From the cell containing the given text, extract its center point as [X, Y] coordinate. 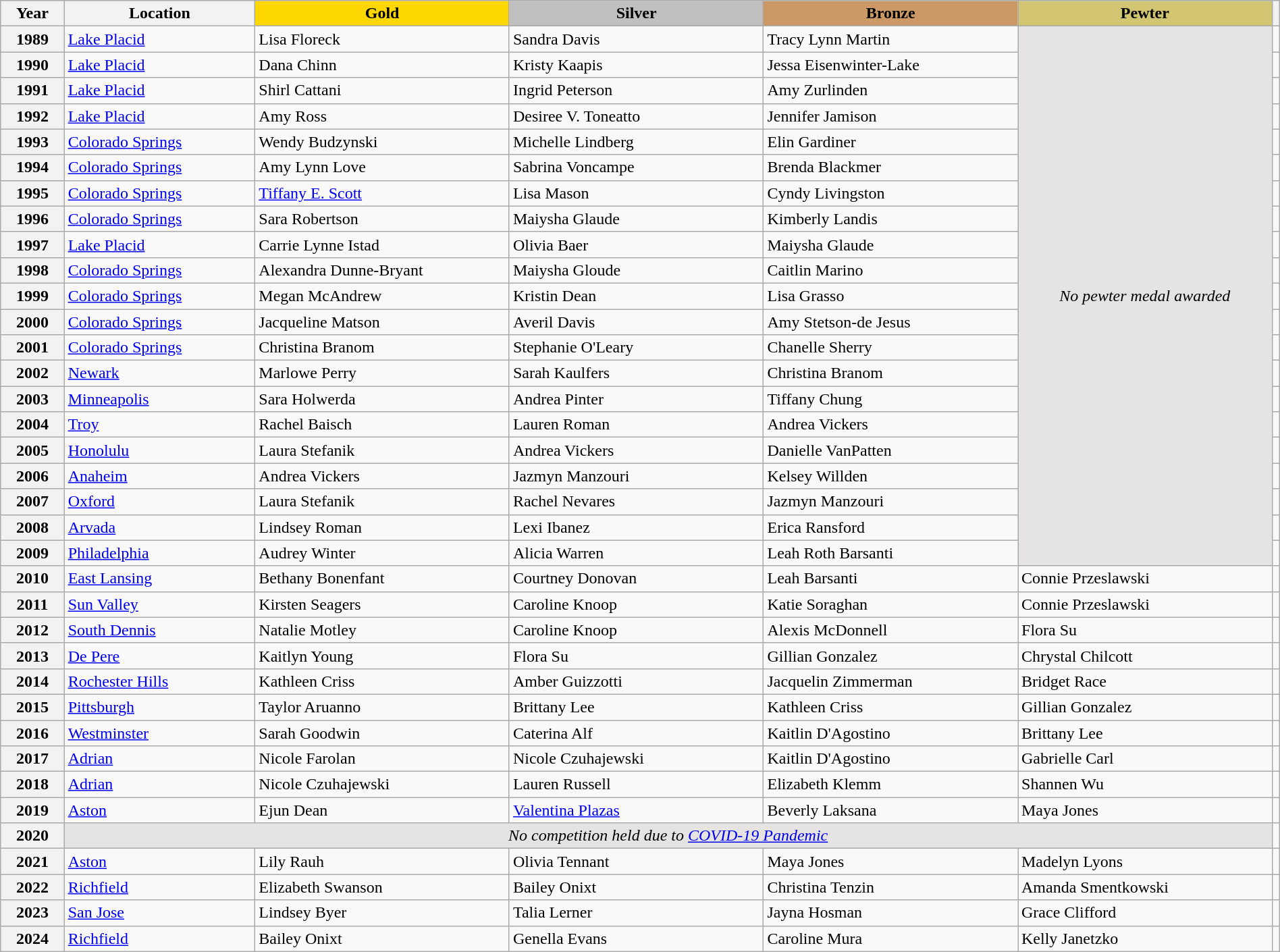
Caterina Alf [636, 733]
Stephanie O'Leary [636, 348]
2010 [32, 579]
Location [159, 14]
Bronze [891, 14]
East Lansing [159, 579]
2006 [32, 476]
Desiree V. Toneatto [636, 116]
Madelyn Lyons [1145, 862]
Elizabeth Klemm [891, 785]
2020 [32, 836]
Erica Ransford [891, 527]
2009 [32, 553]
Lily Rauh [382, 862]
Rochester Hills [159, 681]
Audrey Winter [382, 553]
1994 [32, 167]
Gold [382, 14]
1998 [32, 270]
Pewter [1145, 14]
Silver [636, 14]
Tiffany Chung [891, 399]
Amy Ross [382, 116]
Westminster [159, 733]
Chrystal Chilcott [1145, 656]
Lindsey Roman [382, 527]
Dana Chinn [382, 65]
Courtney Donovan [636, 579]
Anaheim [159, 476]
Elizabeth Swanson [382, 887]
Sabrina Voncampe [636, 167]
Alexandra Dunne-Bryant [382, 270]
2008 [32, 527]
Maiysha Gloude [636, 270]
2024 [32, 938]
Amy Zurlinden [891, 90]
Tracy Lynn Martin [891, 39]
Caitlin Marino [891, 270]
Sara Holwerda [382, 399]
Cyndy Livingston [891, 193]
2007 [32, 502]
Christina Tenzin [891, 887]
1991 [32, 90]
Alexis McDonnell [891, 630]
1993 [32, 142]
2013 [32, 656]
2019 [32, 810]
De Pere [159, 656]
Beverly Laksana [891, 810]
Wendy Budzynski [382, 142]
Nicole Farolan [382, 759]
Ingrid Peterson [636, 90]
Sara Robertson [382, 219]
1992 [32, 116]
Sarah Kaulfers [636, 373]
Shannen Wu [1145, 785]
1996 [32, 219]
Alicia Warren [636, 553]
Katie Soraghan [891, 604]
2015 [32, 707]
2005 [32, 450]
1997 [32, 244]
Jennifer Jamison [891, 116]
Shirl Cattani [382, 90]
Grace Clifford [1145, 913]
Troy [159, 425]
Lexi Ibanez [636, 527]
Lindsey Byer [382, 913]
Honolulu [159, 450]
Philadelphia [159, 553]
2018 [32, 785]
Leah Barsanti [891, 579]
Amanda Smentkowski [1145, 887]
Amy Stetson-de Jesus [891, 322]
Kristy Kaapis [636, 65]
2023 [32, 913]
Natalie Motley [382, 630]
Jayna Hosman [891, 913]
Brenda Blackmer [891, 167]
Jacqueline Matson [382, 322]
Bridget Race [1145, 681]
1995 [32, 193]
Ejun Dean [382, 810]
Michelle Lindberg [636, 142]
Carrie Lynne Istad [382, 244]
Amy Lynn Love [382, 167]
2011 [32, 604]
2022 [32, 887]
1989 [32, 39]
Gabrielle Carl [1145, 759]
San Jose [159, 913]
Rachel Nevares [636, 502]
Kirsten Seagers [382, 604]
Taylor Aruanno [382, 707]
1999 [32, 296]
Jessa Eisenwinter-Lake [891, 65]
Danielle VanPatten [891, 450]
Amber Guizzotti [636, 681]
Rachel Baisch [382, 425]
Lauren Russell [636, 785]
Newark [159, 373]
Averil Davis [636, 322]
Andrea Pinter [636, 399]
Minneapolis [159, 399]
2004 [32, 425]
2016 [32, 733]
Valentina Plazas [636, 810]
Sandra Davis [636, 39]
2001 [32, 348]
Kimberly Landis [891, 219]
Kelly Janetzko [1145, 938]
Chanelle Sherry [891, 348]
Kaitlyn Young [382, 656]
Olivia Baer [636, 244]
Jacquelin Zimmerman [891, 681]
Lauren Roman [636, 425]
Bethany Bonenfant [382, 579]
Caroline Mura [891, 938]
2012 [32, 630]
2021 [32, 862]
Lisa Floreck [382, 39]
South Dennis [159, 630]
Kelsey Willden [891, 476]
No pewter medal awarded [1145, 296]
Year [32, 14]
Arvada [159, 527]
Sarah Goodwin [382, 733]
Pittsburgh [159, 707]
2002 [32, 373]
2003 [32, 399]
Marlowe Perry [382, 373]
Talia Lerner [636, 913]
Sun Valley [159, 604]
2014 [32, 681]
2017 [32, 759]
Olivia Tennant [636, 862]
Oxford [159, 502]
Megan McAndrew [382, 296]
Leah Roth Barsanti [891, 553]
No competition held due to COVID-19 Pandemic [668, 836]
Kristin Dean [636, 296]
Lisa Grasso [891, 296]
2000 [32, 322]
Lisa Mason [636, 193]
Genella Evans [636, 938]
Elin Gardiner [891, 142]
1990 [32, 65]
Tiffany E. Scott [382, 193]
